Detect which cell encompasses the target text, then output its (x, y) center coordinate. 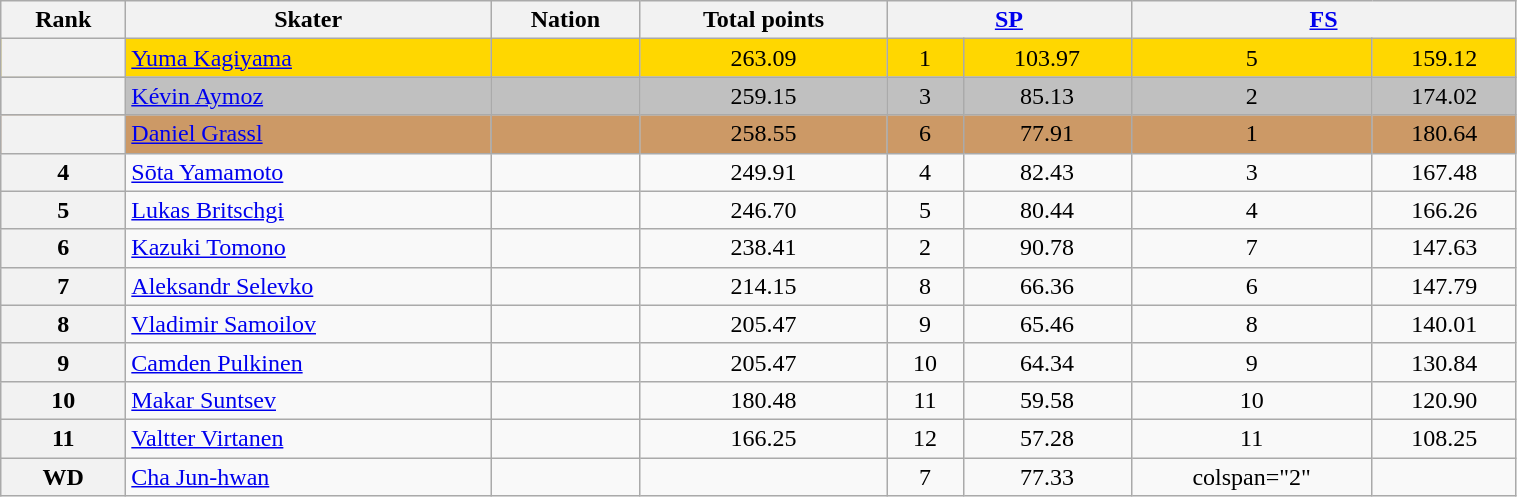
246.70 (763, 210)
258.55 (763, 134)
180.64 (1444, 134)
Camden Pulkinen (308, 362)
180.48 (763, 400)
167.48 (1444, 172)
238.41 (763, 248)
82.43 (1047, 172)
120.90 (1444, 400)
Nation (566, 20)
103.97 (1047, 58)
Daniel Grassl (308, 134)
Vladimir Samoilov (308, 324)
140.01 (1444, 324)
Skater (308, 20)
249.91 (763, 172)
130.84 (1444, 362)
66.36 (1047, 286)
Valtter Virtanen (308, 438)
Yuma Kagiyama (308, 58)
SP (1009, 20)
159.12 (1444, 58)
147.79 (1444, 286)
Kazuki Tomono (308, 248)
147.63 (1444, 248)
80.44 (1047, 210)
263.09 (763, 58)
259.15 (763, 96)
12 (925, 438)
174.02 (1444, 96)
214.15 (763, 286)
Lukas Britschgi (308, 210)
90.78 (1047, 248)
77.91 (1047, 134)
65.46 (1047, 324)
64.34 (1047, 362)
Cha Jun-hwan (308, 477)
colspan="2" (1252, 477)
59.58 (1047, 400)
108.25 (1444, 438)
Total points (763, 20)
Aleksandr Selevko (308, 286)
Rank (64, 20)
166.26 (1444, 210)
77.33 (1047, 477)
85.13 (1047, 96)
57.28 (1047, 438)
166.25 (763, 438)
FS (1324, 20)
Kévin Aymoz (308, 96)
WD (64, 477)
Makar Suntsev (308, 400)
Sōta Yamamoto (308, 172)
